Detect which cell encompasses the target text, then output its [x, y] center coordinate. 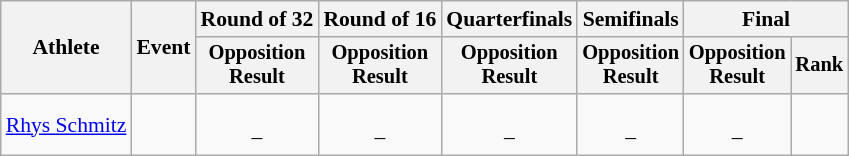
Rhys Schmitz [66, 124]
Final [766, 19]
Round of 16 [380, 19]
Semifinals [630, 19]
Quarterfinals [509, 19]
Rank [819, 66]
Athlete [66, 48]
Round of 32 [258, 19]
Event [163, 48]
